Extract the [X, Y] coordinate from the center of the cell holding the provided text.  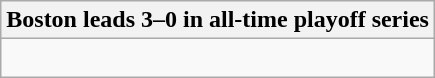
Boston leads 3–0 in all-time playoff series [218, 20]
